Return the [X, Y] coordinate for the center point of the cell that contains the specified text.  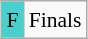
F [12, 20]
Finals [56, 20]
